Determine the (x, y) coordinate at the center of the cell enclosing the given text.  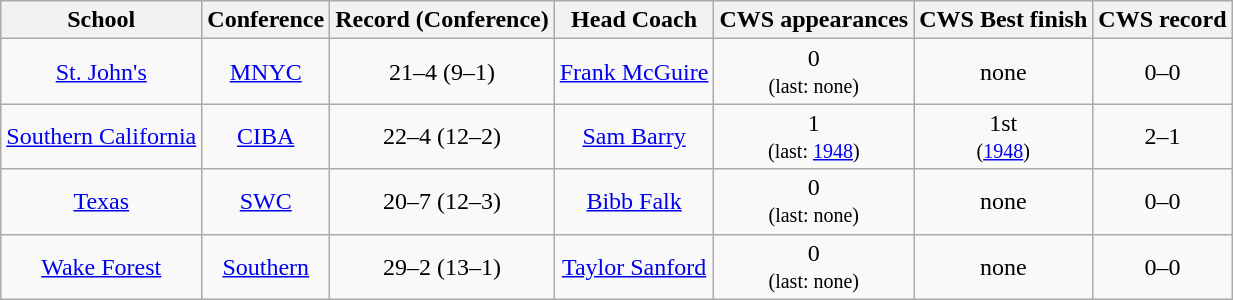
Wake Forest (102, 266)
21–4 (9–1) (442, 72)
2–1 (1162, 136)
Conference (266, 20)
1(last: 1948) (814, 136)
Frank McGuire (634, 72)
29–2 (13–1) (442, 266)
Taylor Sanford (634, 266)
1st(1948) (1004, 136)
Record (Conference) (442, 20)
CWS appearances (814, 20)
Southern (266, 266)
Southern California (102, 136)
Sam Barry (634, 136)
Texas (102, 202)
20–7 (12–3) (442, 202)
St. John's (102, 72)
Head Coach (634, 20)
CWS Best finish (1004, 20)
SWC (266, 202)
CIBA (266, 136)
MNYC (266, 72)
CWS record (1162, 20)
Bibb Falk (634, 202)
School (102, 20)
22–4 (12–2) (442, 136)
